Identify which cell holds the provided text, then report its (x, y) central coordinate. 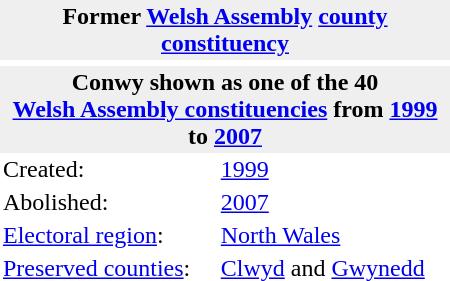
Former Welsh Assembly county constituency (225, 30)
1999 (334, 170)
North Wales (334, 236)
Conwy shown as one of the 40 Welsh Assembly constituencies from 1999 to 2007 (225, 110)
2007 (334, 202)
Created: (109, 170)
Abolished: (109, 202)
Electoral region: (109, 236)
